Locate the cell with the specified text and output its [X, Y] center coordinate. 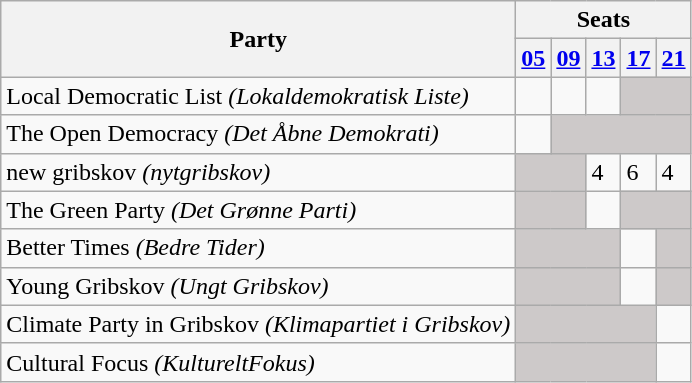
new gribskov (nytgribskov) [258, 172]
The Open Democracy (Det Åbne Demokrati) [258, 134]
6 [638, 172]
The Green Party (Det Grønne Parti) [258, 210]
05 [534, 58]
Young Gribskov (Ungt Gribskov) [258, 286]
Party [258, 39]
09 [568, 58]
Cultural Focus (KultureltFokus) [258, 362]
21 [674, 58]
Climate Party in Gribskov (Klimapartiet i Gribskov) [258, 324]
17 [638, 58]
Seats [604, 20]
13 [604, 58]
Better Times (Bedre Tider) [258, 248]
Local Democratic List (Lokaldemokratisk Liste) [258, 96]
